Provide the [x, y] coordinate of the cell's center where the given text is located.  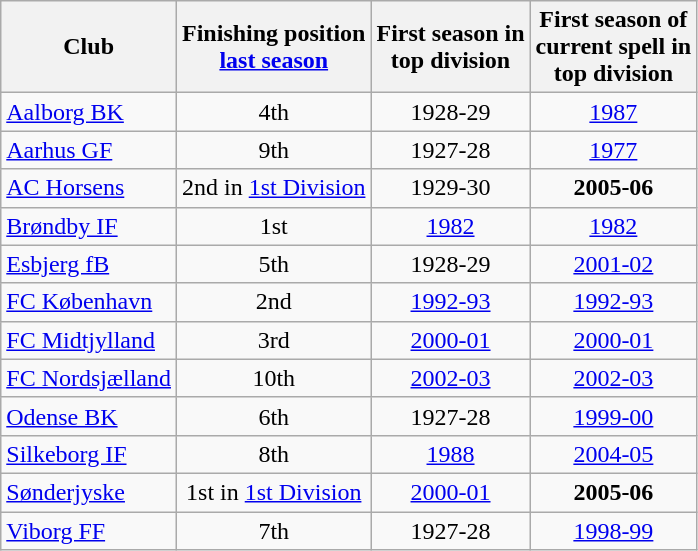
2004-05 [614, 454]
Esbjerg fB [89, 264]
First season ofcurrent spell intop division [614, 47]
Viborg FF [89, 531]
First season intop division [450, 47]
3rd [274, 340]
1977 [614, 150]
Aalborg BK [89, 112]
FC København [89, 302]
1929-30 [450, 188]
10th [274, 378]
1st in 1st Division [274, 492]
Aarhus GF [89, 150]
7th [274, 531]
6th [274, 416]
8th [274, 454]
4th [274, 112]
Club [89, 47]
FC Midtjylland [89, 340]
9th [274, 150]
Odense BK [89, 416]
Silkeborg IF [89, 454]
1st [274, 226]
FC Nordsjælland [89, 378]
5th [274, 264]
1998-99 [614, 531]
2nd in 1st Division [274, 188]
2001-02 [614, 264]
AC Horsens [89, 188]
2nd [274, 302]
Sønderjyske [89, 492]
1988 [450, 454]
Finishing positionlast season [274, 47]
1987 [614, 112]
Brøndby IF [89, 226]
1999-00 [614, 416]
